Return [x, y] of the center of cell containing provided text 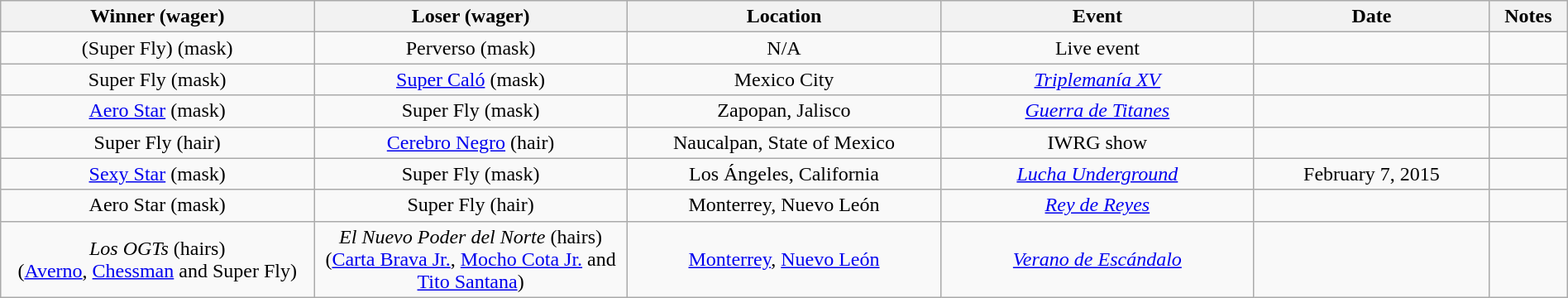
Super Caló (mask) [471, 79]
February 7, 2015 [1371, 174]
Loser (wager) [471, 17]
Mexico City [784, 79]
Location [784, 17]
Los Ángeles, California [784, 174]
N/A [784, 48]
Event [1097, 17]
(Super Fly) (mask) [157, 48]
Guerra de Titanes [1097, 111]
Date [1371, 17]
Verano de Escándalo [1097, 259]
El Nuevo Poder del Norte (hairs) (Carta Brava Jr., Mocho Cota Jr. and Tito Santana) [471, 259]
IWRG show [1097, 142]
Live event [1097, 48]
Lucha Underground [1097, 174]
Winner (wager) [157, 17]
Naucalpan, State of Mexico [784, 142]
Perverso (mask) [471, 48]
Los OGTs (hairs)(Averno, Chessman and Super Fly) [157, 259]
Zapopan, Jalisco [784, 111]
Triplemanía XV [1097, 79]
Cerebro Negro (hair) [471, 142]
Notes [1528, 17]
Sexy Star (mask) [157, 174]
Rey de Reyes [1097, 205]
